Output the (X, Y) coordinate of the center of the cell containing the given text.  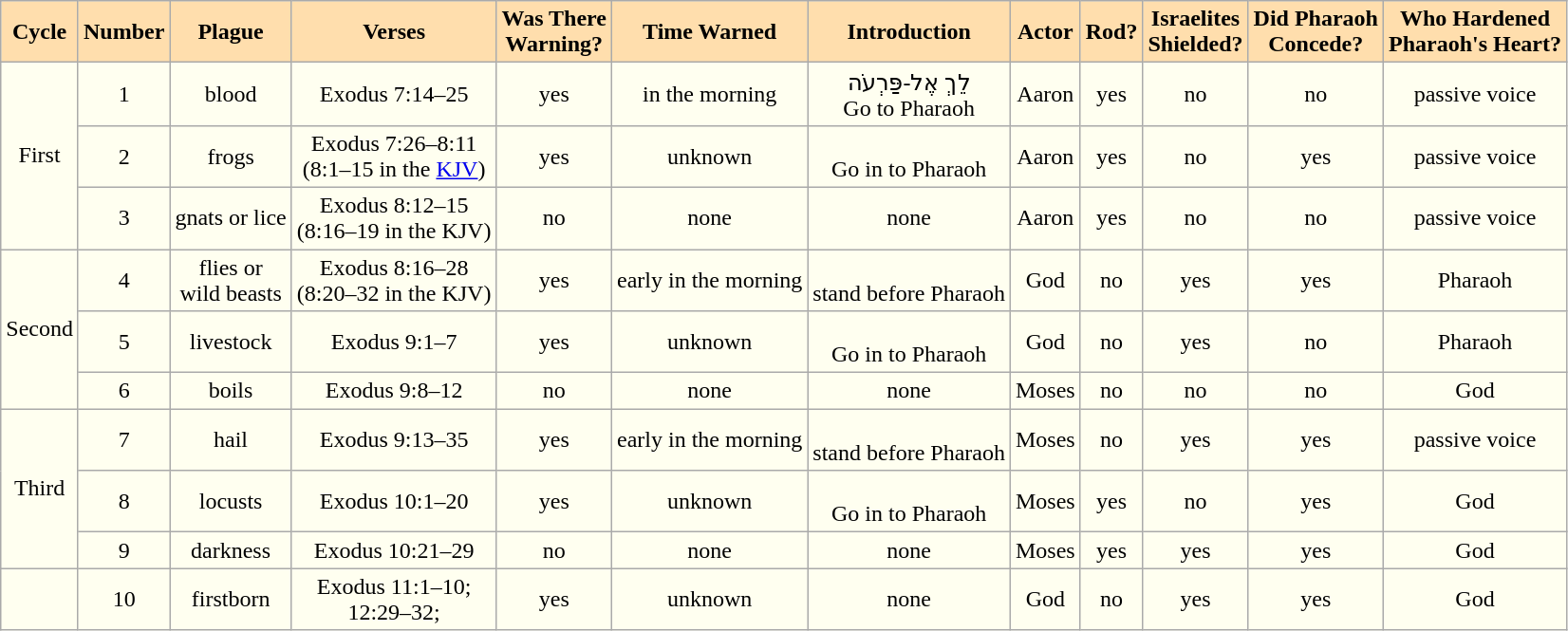
hail (231, 440)
3 (123, 218)
9 (123, 550)
boils (231, 391)
5 (123, 342)
Exodus 11:1–10;12:29–32; (394, 600)
Exodus 9:1–7 (394, 342)
Exodus 10:1–20 (394, 501)
7 (123, 440)
4 (123, 279)
Exodus 10:21–29 (394, 550)
darkness (231, 550)
Did PharaohConcede? (1316, 32)
flies orwild beasts (231, 279)
firstborn (231, 600)
2 (123, 156)
Cycle (40, 32)
1 (123, 95)
8 (123, 501)
Exodus 8:12–15(8:16–19 in the KJV) (394, 218)
Exodus 8:16–28(8:20–32 in the KJV) (394, 279)
livestock (231, 342)
First (40, 156)
Verses (394, 32)
gnats or lice (231, 218)
Exodus 9:13–35 (394, 440)
10 (123, 600)
לֵךְ אֶל-פַּרְעֹהGo to Pharaoh (909, 95)
6 (123, 391)
Rod? (1111, 32)
Second (40, 328)
Exodus 7:26–8:11(8:1–15 in the KJV) (394, 156)
Exodus 7:14–25 (394, 95)
Exodus 9:8–12 (394, 391)
blood (231, 95)
Who HardenedPharaoh's Heart? (1475, 32)
Third (40, 489)
Was ThereWarning? (554, 32)
Number (123, 32)
Introduction (909, 32)
IsraelitesShielded? (1196, 32)
locusts (231, 501)
Time Warned (709, 32)
Plague (231, 32)
Actor (1045, 32)
frogs (231, 156)
in the morning (709, 95)
